Capture the cell that displays the provided text and extract its [x, y] central coordinate. 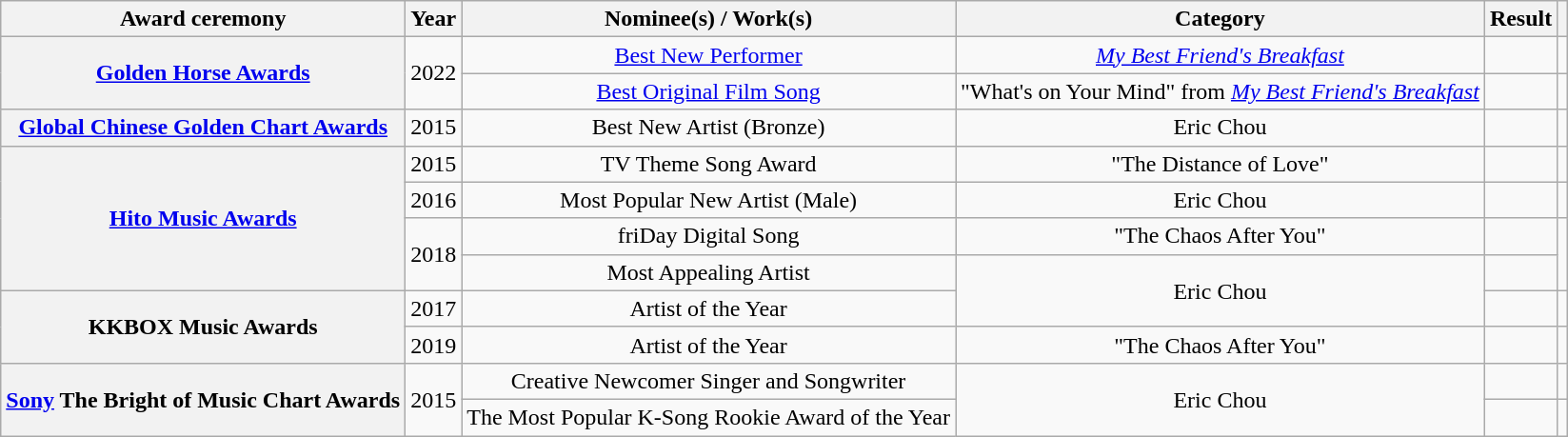
Best New Performer [708, 55]
2019 [434, 345]
"The Distance of Love" [1221, 164]
2018 [434, 254]
2017 [434, 308]
Best Original Film Song [708, 91]
Best New Artist (Bronze) [708, 128]
Most Appealing Artist [708, 272]
Category [1221, 19]
Year [434, 19]
2022 [434, 73]
Most Popular New Artist (Male) [708, 200]
Award ceremony [204, 19]
Sony The Bright of Music Chart Awards [204, 399]
Result [1520, 19]
Global Chinese Golden Chart Awards [204, 128]
The Most Popular K-Song Rookie Award of the Year [708, 417]
Hito Music Awards [204, 218]
friDay Digital Song [708, 236]
TV Theme Song Award [708, 164]
Nominee(s) / Work(s) [708, 19]
"What's on Your Mind" from My Best Friend's Breakfast [1221, 91]
2016 [434, 200]
Golden Horse Awards [204, 73]
KKBOX Music Awards [204, 327]
My Best Friend's Breakfast [1221, 55]
Creative Newcomer Singer and Songwriter [708, 381]
